Detect which cell encompasses the target text, then output its (x, y) center coordinate. 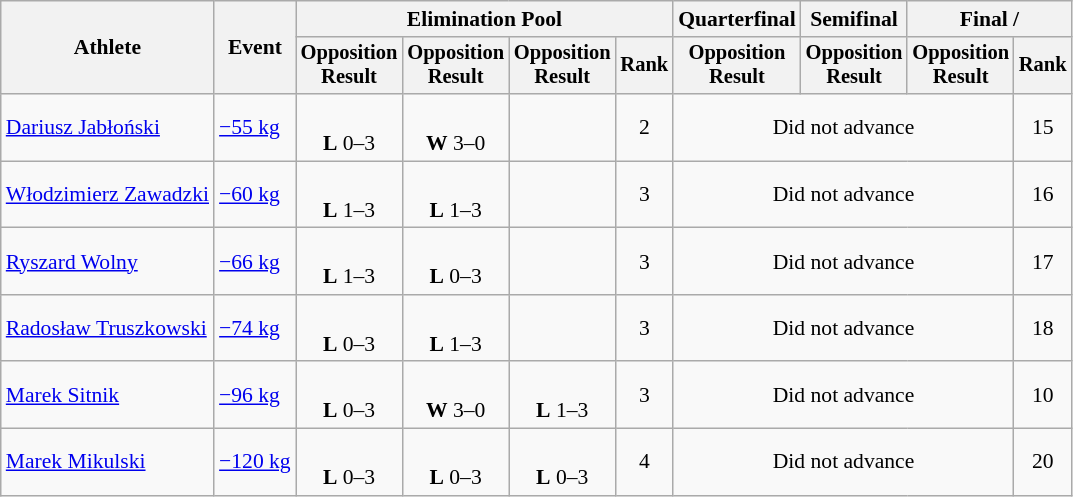
−60 kg (255, 194)
Final / (989, 19)
Event (255, 48)
Marek Sitnik (108, 396)
Quarterfinal (737, 19)
10 (1043, 396)
Semifinal (854, 19)
Marek Mikulski (108, 462)
Ryszard Wolny (108, 262)
−96 kg (255, 396)
18 (1043, 328)
16 (1043, 194)
17 (1043, 262)
Radosław Truszkowski (108, 328)
Elimination Pool (484, 19)
−120 kg (255, 462)
−66 kg (255, 262)
−55 kg (255, 128)
Athlete (108, 48)
2 (645, 128)
15 (1043, 128)
20 (1043, 462)
4 (645, 462)
Włodzimierz Zawadzki (108, 194)
Dariusz Jabłoński (108, 128)
−74 kg (255, 328)
